Pinpoint the cell where the given text exists, returning its (X, Y) midpoint coordinate. 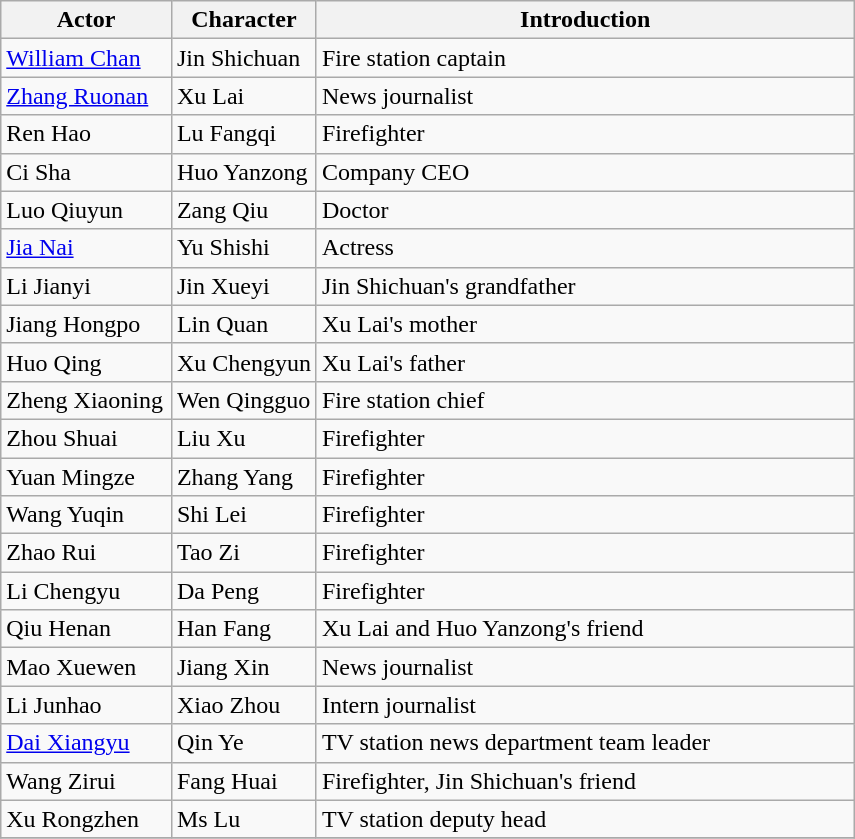
Qin Ye (244, 743)
Ms Lu (244, 819)
Ren Hao (86, 134)
TV station news department team leader (585, 743)
Liu Xu (244, 438)
William Chan (86, 58)
Da Peng (244, 591)
Zhang Ruonan (86, 96)
Xu Lai's father (585, 362)
Li Chengyu (86, 591)
Wang Zirui (86, 781)
Zheng Xiaoning (86, 400)
Xu Lai (244, 96)
Yu Shishi (244, 248)
Firefighter, Jin Shichuan's friend (585, 781)
Actor (86, 20)
Jiang Hongpo (86, 324)
Tao Zi (244, 553)
Mao Xuewen (86, 667)
Company CEO (585, 172)
Dai Xiangyu (86, 743)
Huo Yanzong (244, 172)
Ci Sha (86, 172)
Lin Quan (244, 324)
Xu Lai's mother (585, 324)
Jin Shichuan (244, 58)
Xu Lai and Huo Yanzong's friend (585, 629)
Luo Qiuyun (86, 210)
Character (244, 20)
Introduction (585, 20)
Lu Fangqi (244, 134)
Shi Lei (244, 515)
Qiu Henan (86, 629)
Xu Rongzhen (86, 819)
Huo Qing (86, 362)
Fire station captain (585, 58)
Zhang Yang (244, 477)
Yuan Mingze (86, 477)
Zang Qiu (244, 210)
Jin Xueyi (244, 286)
Doctor (585, 210)
Intern journalist (585, 705)
Jiang Xin (244, 667)
Xu Chengyun (244, 362)
Fang Huai (244, 781)
TV station deputy head (585, 819)
Jin Shichuan's grandfather (585, 286)
Xiao Zhou (244, 705)
Wang Yuqin (86, 515)
Fire station chief (585, 400)
Li Junhao (86, 705)
Zhou Shuai (86, 438)
Actress (585, 248)
Han Fang (244, 629)
Wen Qingguo (244, 400)
Zhao Rui (86, 553)
Li Jianyi (86, 286)
Jia Nai (86, 248)
